Pinpoint the cell where the given text exists, returning its (x, y) midpoint coordinate. 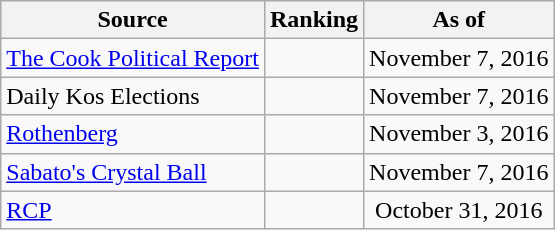
RCP (133, 210)
Daily Kos Elections (133, 96)
November 3, 2016 (459, 134)
October 31, 2016 (459, 210)
The Cook Political Report (133, 58)
Rothenberg (133, 134)
Source (133, 20)
Ranking (314, 20)
Sabato's Crystal Ball (133, 172)
As of (459, 20)
